Identify which cell holds the provided text, then report its [X, Y] central coordinate. 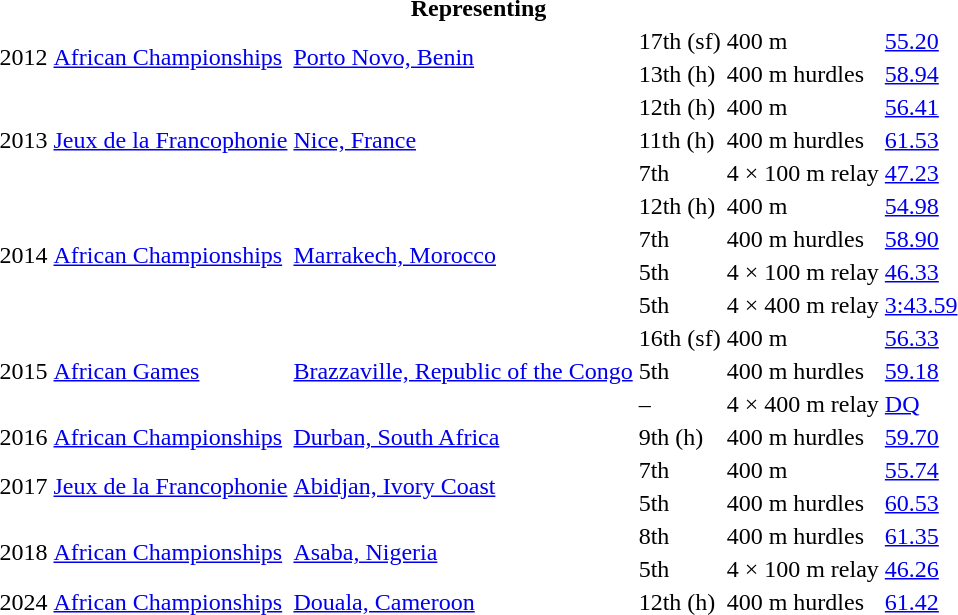
13th (h) [680, 74]
9th (h) [680, 437]
Nice, France [463, 140]
11th (h) [680, 140]
– [680, 404]
Marrakech, Morocco [463, 256]
Brazzaville, Republic of the Congo [463, 371]
Asaba, Nigeria [463, 552]
16th (sf) [680, 338]
Porto Novo, Benin [463, 58]
Abidjan, Ivory Coast [463, 486]
Durban, South Africa [463, 437]
8th [680, 536]
17th (sf) [680, 41]
African Games [170, 371]
